Capture the cell that displays the provided text and extract its (x, y) central coordinate. 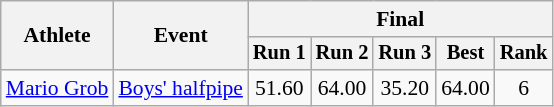
Best (466, 54)
Athlete (58, 36)
Event (180, 36)
Run 1 (280, 54)
Final (400, 19)
Mario Grob (58, 88)
35.20 (404, 88)
Run 3 (404, 54)
6 (524, 88)
51.60 (280, 88)
Boys' halfpipe (180, 88)
Rank (524, 54)
Run 2 (342, 54)
